Search for the cell housing the specified text and yield its [X, Y] center coordinate. 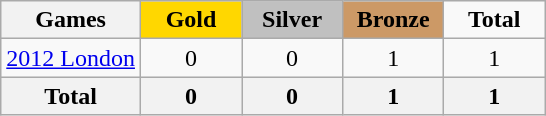
Gold [190, 20]
Silver [292, 20]
Bronze [394, 20]
2012 London [71, 58]
Games [71, 20]
